Scan for the cell matching the given text and deliver its (x, y) coordinate at center. 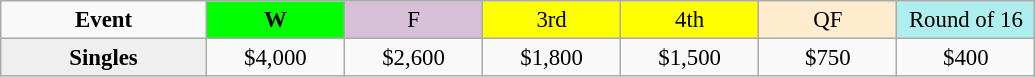
3rd (552, 20)
$400 (966, 58)
QF (828, 20)
$4,000 (275, 58)
Singles (104, 58)
$1,800 (552, 58)
4th (690, 20)
F (413, 20)
W (275, 20)
$1,500 (690, 58)
Event (104, 20)
Round of 16 (966, 20)
$750 (828, 58)
$2,600 (413, 58)
